From the cell containing the given text, extract its center point as [X, Y] coordinate. 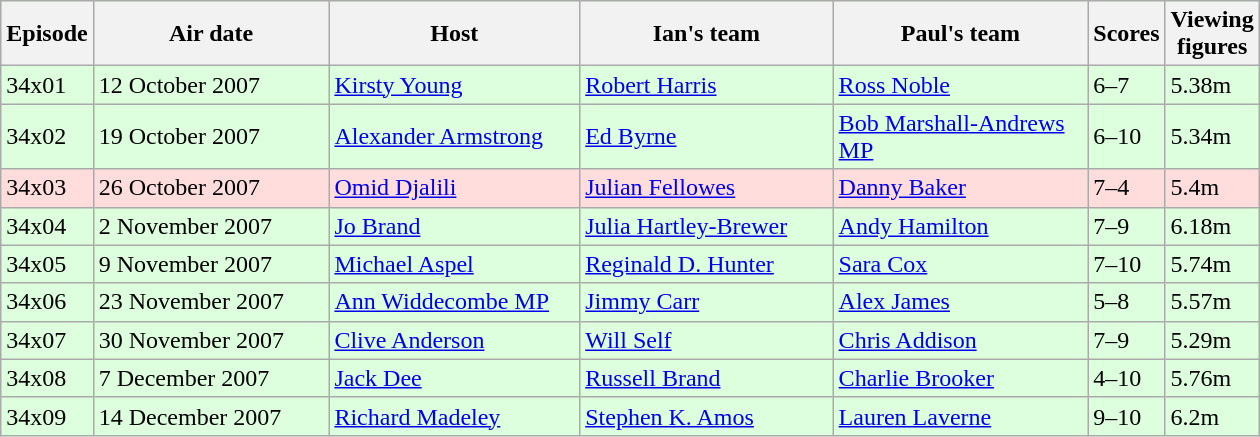
5.4m [1212, 188]
Kirsty Young [454, 85]
Danny Baker [960, 188]
34x03 [47, 188]
Andy Hamilton [960, 226]
Alexander Armstrong [454, 136]
4–10 [1126, 378]
Richard Madeley [454, 416]
34x04 [47, 226]
Julia Hartley-Brewer [706, 226]
Air date [211, 34]
5.38m [1212, 85]
Episode [47, 34]
26 October 2007 [211, 188]
Jo Brand [454, 226]
Chris Addison [960, 340]
9–10 [1126, 416]
34x09 [47, 416]
Omid Djalili [454, 188]
5.29m [1212, 340]
6–10 [1126, 136]
Clive Anderson [454, 340]
Ed Byrne [706, 136]
5.57m [1212, 302]
Jimmy Carr [706, 302]
7–4 [1126, 188]
34x05 [47, 264]
34x01 [47, 85]
Charlie Brooker [960, 378]
2 November 2007 [211, 226]
7–10 [1126, 264]
Jack Dee [454, 378]
19 October 2007 [211, 136]
Michael Aspel [454, 264]
23 November 2007 [211, 302]
5–8 [1126, 302]
5.34m [1212, 136]
34x02 [47, 136]
Stephen K. Amos [706, 416]
Ian's team [706, 34]
34x08 [47, 378]
Bob Marshall-Andrews MP [960, 136]
Julian Fellowes [706, 188]
14 December 2007 [211, 416]
Ann Widdecombe MP [454, 302]
Sara Cox [960, 264]
Lauren Laverne [960, 416]
5.76m [1212, 378]
34x07 [47, 340]
Ross Noble [960, 85]
5.74m [1212, 264]
Reginald D. Hunter [706, 264]
30 November 2007 [211, 340]
Will Self [706, 340]
34x06 [47, 302]
Scores [1126, 34]
6.18m [1212, 226]
12 October 2007 [211, 85]
Host [454, 34]
Viewing figures [1212, 34]
6.2m [1212, 416]
Paul's team [960, 34]
Robert Harris [706, 85]
Alex James [960, 302]
9 November 2007 [211, 264]
6–7 [1126, 85]
Russell Brand [706, 378]
7 December 2007 [211, 378]
